Find where the given text appears and provide that cell's center as [X, Y] coordinate. 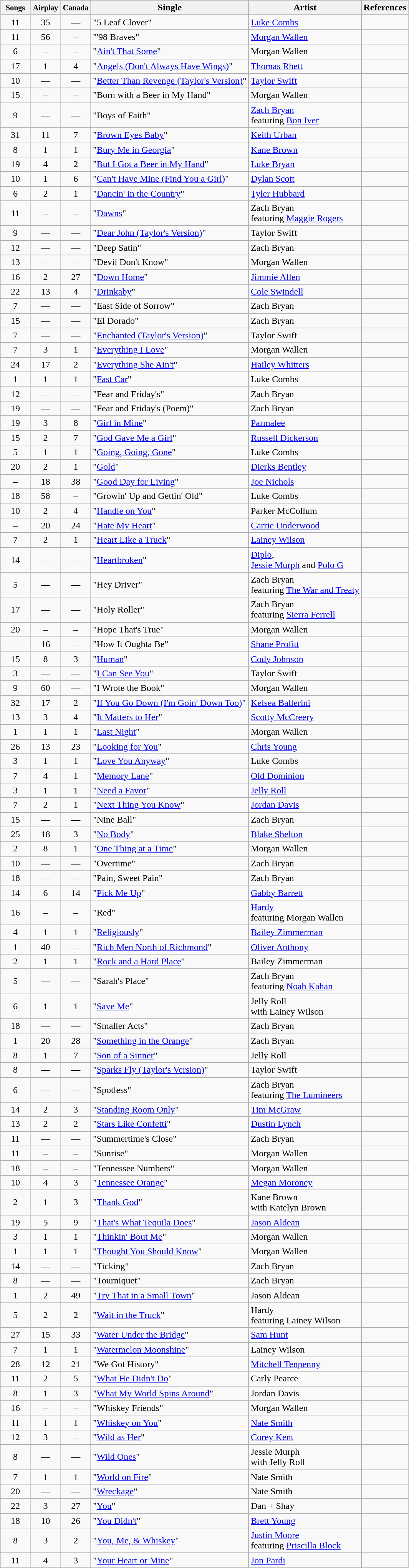
"We Got History" [170, 1364]
"Wild Ones" [170, 1457]
"Rich Men North of Richmond" [170, 947]
"Heart Like a Truck" [170, 540]
"What He Didn't Do" [170, 1379]
"Smaller Acts" [170, 1026]
"Thinkin' Bout Me" [170, 1237]
"Boys of Faith" [170, 115]
Hardy featuring Lainey Wilson [305, 1315]
"Water Under the Bridge" [170, 1335]
60 [45, 688]
Canada [76, 8]
"Heartbroken" [170, 560]
35 [45, 22]
"Brown Eyes Baby" [170, 135]
Zach Bryan featuring Sierra Ferrell [305, 610]
"Religiously" [170, 932]
Jessie Murph with Jelly Roll [305, 1457]
"Watermelon Moonshine" [170, 1349]
"Growin' Up and Gettin' Old" [170, 496]
58 [45, 496]
"Hope That's True" [170, 629]
"Overtime" [170, 863]
"Everything She Ain't" [170, 364]
Keith Urban [305, 135]
"Holy Roller" [170, 610]
Scotty McCreery [305, 717]
Jon Pardi [305, 1560]
"But I Got a Beer in My Hand" [170, 164]
Russell Dickerson [305, 437]
"Thought You Should Know" [170, 1252]
Gabby Barrett [305, 892]
"Human" [170, 659]
"Stars Like Confetti" [170, 1124]
"Pick Me Up" [170, 892]
Carly Pearce [305, 1379]
Oliver Anthony [305, 947]
Parmalee [305, 423]
"Summertime's Close" [170, 1139]
"Something in the Orange" [170, 1041]
Kane Brown with Katelyn Brown [305, 1202]
"Dancin' in the Country" [170, 193]
Shane Profitt [305, 644]
Dustin Lynch [305, 1124]
Justin Moore featuring Priscilla Block [305, 1541]
Old Dominion [305, 776]
"Pain, Sweet Pain" [170, 878]
25 [15, 834]
"Whiskey on You" [170, 1422]
"Drinkaby" [170, 291]
"El Dorado" [170, 321]
Zach Bryan featuring The War and Treaty [305, 584]
Joe Nichols [305, 482]
56 [45, 37]
"Dawns" [170, 214]
23 [76, 747]
Diplo, Jessie Murph and Polo G [305, 560]
"Red" [170, 912]
Dylan Scott [305, 179]
"What My World Spins Around" [170, 1393]
"Next Thing You Know" [170, 805]
49 [76, 1295]
"Hey Driver" [170, 584]
"Son of a Sinner" [170, 1055]
Jelly Roll with Lainey Wilson [305, 1006]
"Nine Ball" [170, 820]
Parker McCollum [305, 511]
"If You Go Down (I'm Goin' Down Too)" [170, 702]
"5 Leaf Clover" [170, 22]
"One Thing at a Time" [170, 849]
"'98 Braves" [170, 37]
"Wild as Her" [170, 1437]
Zach Bryan featuring Noah Kahan [305, 982]
"Looking for You" [170, 747]
"Standing Room Only" [170, 1109]
Single [170, 8]
Songs [15, 8]
"Thank God" [170, 1202]
Zach Bryan featuring Bon Iver [305, 115]
"Handle on You" [170, 511]
"Hate My Heart" [170, 525]
"Can't Have Mine (Find You a Girl)" [170, 179]
Brett Young [305, 1521]
"Whiskey Friends" [170, 1408]
Cody Johnson [305, 659]
"World on Fire" [170, 1477]
"You" [170, 1506]
"That's What Tequila Does" [170, 1222]
"You Didn't" [170, 1521]
"Devil Don't Know" [170, 262]
"Down Home" [170, 277]
Cole Swindell [305, 291]
"Fear and Friday's (Poem)" [170, 408]
"Tourniquet" [170, 1281]
"Need a Favor" [170, 790]
"Enchanted (Taylor's Version)" [170, 335]
Dan + Shay [305, 1506]
Zach Bryan featuring The Lumineers [305, 1090]
Hardy featuring Morgan Wallen [305, 912]
Jimmie Allen [305, 277]
Kane Brown [305, 149]
"Sunrise" [170, 1153]
"Better Than Revenge (Taylor's Version)" [170, 81]
Blake Shelton [305, 834]
"Tennessee Numbers" [170, 1168]
32 [15, 702]
Kelsea Ballerini [305, 702]
40 [45, 947]
"Rock and a Hard Place" [170, 962]
"Fast Car" [170, 379]
"I Wrote the Book" [170, 688]
References [385, 8]
"You, Me, & Whiskey" [170, 1541]
"Wreckage" [170, 1492]
Carrie Underwood [305, 525]
"Fear and Friday's" [170, 394]
"Save Me" [170, 1006]
"Dear John (Taylor's Version)" [170, 233]
"Going, Going, Gone" [170, 452]
"Born with a Beer in My Hand" [170, 95]
"How It Oughta Be" [170, 644]
Chris Young [305, 747]
"Last Night" [170, 732]
Artist [305, 8]
Dierks Bentley [305, 467]
Zach Bryan featuring Maggie Rogers [305, 214]
21 [76, 1364]
38 [76, 482]
"Girl in Mine" [170, 423]
"Wait in the Truck" [170, 1315]
"Gold" [170, 467]
31 [15, 135]
Megan Moroney [305, 1182]
"God Gave Me a Girl" [170, 437]
Mitchell Tenpenny [305, 1364]
"Good Day for Living" [170, 482]
Sam Hunt [305, 1335]
Hailey Whitters [305, 364]
33 [76, 1335]
"Everything I Love" [170, 350]
Luke Bryan [305, 164]
"Angels (Don't Always Have Wings)" [170, 66]
Airplay [45, 8]
"I Can See You" [170, 673]
Tim McGraw [305, 1109]
"It Matters to Her" [170, 717]
"Spotless" [170, 1090]
Corey Kent [305, 1437]
"Ticking" [170, 1266]
"Love You Anyway" [170, 761]
"East Side of Sorrow" [170, 306]
"Sarah's Place" [170, 982]
"Deep Satin" [170, 248]
"Tennessee Orange" [170, 1182]
"Try That in a Small Town" [170, 1295]
"Ain't That Some" [170, 51]
Tyler Hubbard [305, 193]
"No Body" [170, 834]
Thomas Rhett [305, 66]
"Memory Lane" [170, 776]
"Bury Me in Georgia" [170, 149]
"Sparks Fly (Taylor's Version)" [170, 1070]
"Your Heart or Mine" [170, 1560]
